Find where the given text appears and provide that cell's center as [x, y] coordinate. 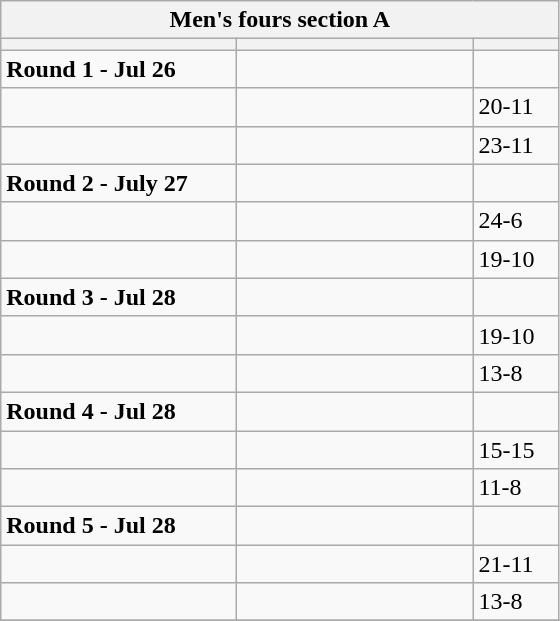
Round 1 - Jul 26 [119, 69]
23-11 [516, 145]
Round 3 - Jul 28 [119, 297]
15-15 [516, 449]
20-11 [516, 107]
11-8 [516, 488]
Round 2 - July 27 [119, 183]
Round 5 - Jul 28 [119, 526]
Round 4 - Jul 28 [119, 411]
Men's fours section A [280, 20]
24-6 [516, 221]
21-11 [516, 564]
